Capture the cell that displays the provided text and extract its (x, y) central coordinate. 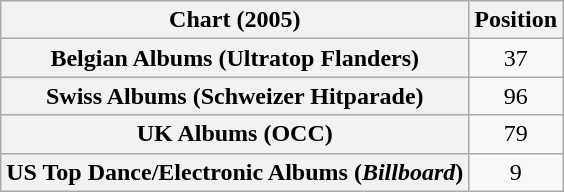
9 (516, 172)
37 (516, 58)
Swiss Albums (Schweizer Hitparade) (235, 96)
Belgian Albums (Ultratop Flanders) (235, 58)
79 (516, 134)
UK Albums (OCC) (235, 134)
96 (516, 96)
Chart (2005) (235, 20)
US Top Dance/Electronic Albums (Billboard) (235, 172)
Position (516, 20)
